Identify which cell holds the provided text, then report its [x, y] central coordinate. 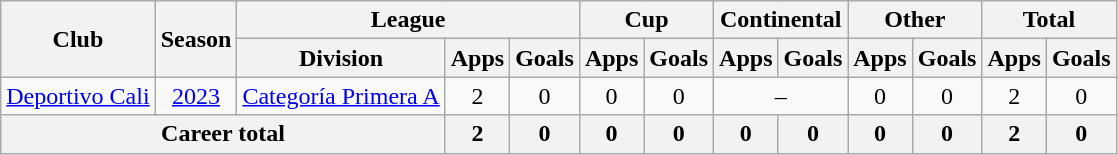
Club [78, 39]
Total [1049, 20]
League [408, 20]
Deportivo Cali [78, 96]
Cup [646, 20]
– [781, 96]
Other [915, 20]
Season [196, 39]
Categoría Primera A [341, 96]
Division [341, 58]
2023 [196, 96]
Career total [223, 134]
Continental [781, 20]
